Extract the (x, y) coordinate from the center of the cell holding the provided text.  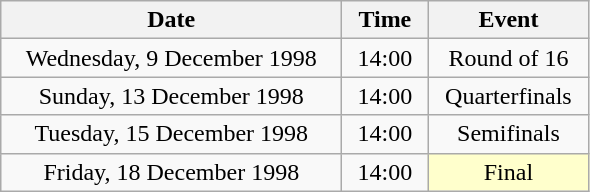
Time (385, 20)
Quarterfinals (508, 96)
Sunday, 13 December 1998 (172, 96)
Tuesday, 15 December 1998 (172, 134)
Final (508, 172)
Event (508, 20)
Round of 16 (508, 58)
Wednesday, 9 December 1998 (172, 58)
Date (172, 20)
Friday, 18 December 1998 (172, 172)
Semifinals (508, 134)
